Locate the cell with the specified text and output its [X, Y] center coordinate. 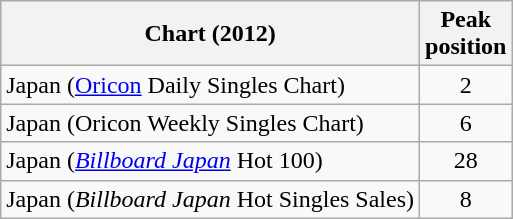
Peakposition [466, 34]
Japan (Billboard Japan Hot Singles Sales) [210, 199]
Japan (Oricon Daily Singles Chart) [210, 85]
Chart (2012) [210, 34]
6 [466, 123]
2 [466, 85]
8 [466, 199]
28 [466, 161]
Japan (Oricon Weekly Singles Chart) [210, 123]
Japan (Billboard Japan Hot 100) [210, 161]
